Return the [X, Y] coordinate for the center point of the cell that contains the specified text.  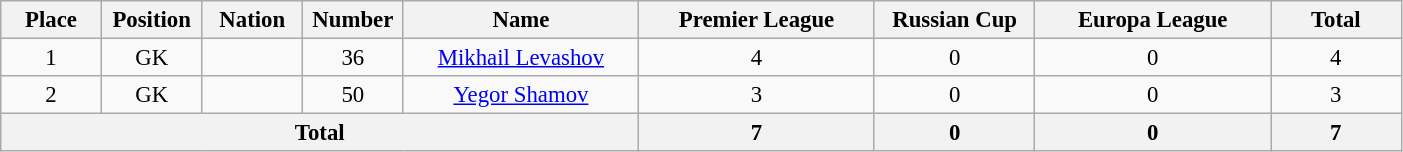
Position [152, 20]
Mikhail Levashov [521, 58]
Russian Cup [954, 20]
Nation [252, 20]
Place [52, 20]
Premier League [757, 20]
Name [521, 20]
1 [52, 58]
Europa League [1153, 20]
50 [354, 95]
Number [354, 20]
36 [354, 58]
Yegor Shamov [521, 95]
2 [52, 95]
